Return (x, y) of the center of cell containing provided text 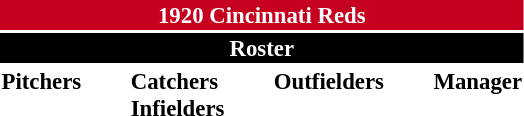
Roster (262, 48)
1920 Cincinnati Reds (262, 15)
